For the text-containing cell, return its midpoint in (X, Y) coordinate format. 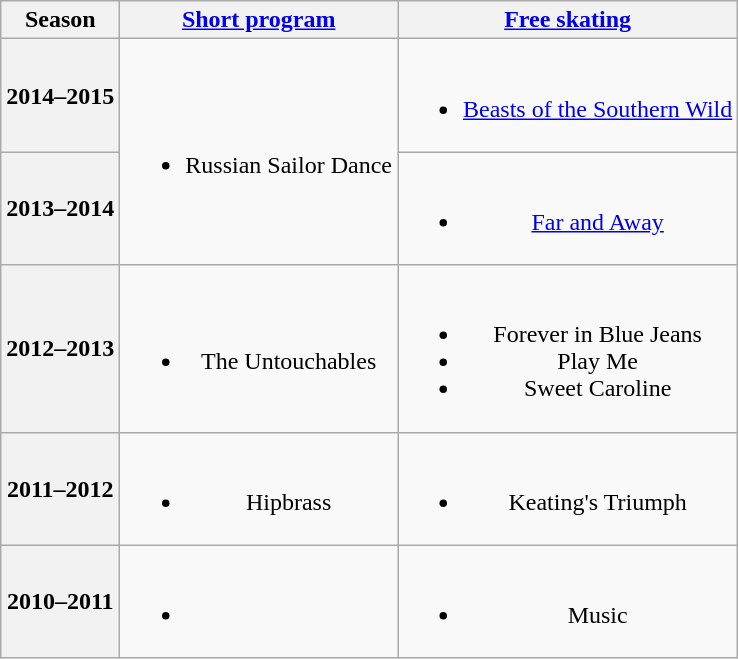
Forever in Blue Jeans Play Me Sweet Caroline (568, 348)
2010–2011 (60, 602)
Russian Sailor Dance (259, 152)
2012–2013 (60, 348)
Short program (259, 20)
2014–2015 (60, 96)
2011–2012 (60, 488)
2013–2014 (60, 208)
Music (568, 602)
Season (60, 20)
Free skating (568, 20)
Keating's Triumph (568, 488)
Hipbrass (259, 488)
Far and Away (568, 208)
Beasts of the Southern Wild (568, 96)
The Untouchables (259, 348)
